Determine the (X, Y) coordinate at the center of the cell enclosing the given text.  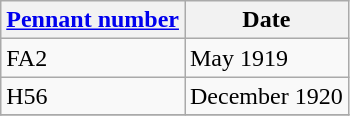
H56 (93, 96)
Pennant number (93, 20)
May 1919 (266, 58)
FA2 (93, 58)
Date (266, 20)
December 1920 (266, 96)
